Extract the (x, y) coordinate from the center of the cell holding the provided text.  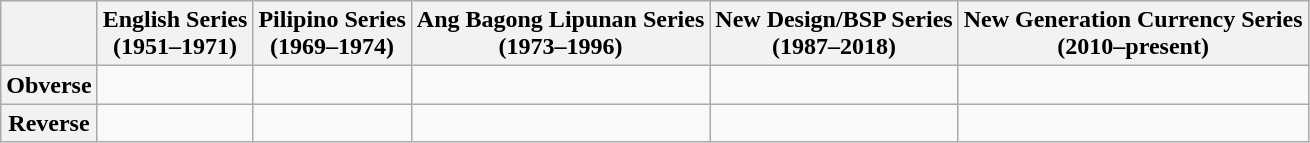
Obverse (49, 85)
English Series (1951–1971) (175, 34)
New Design/BSP Series (1987–2018) (834, 34)
Reverse (49, 123)
Pilipino Series (1969–1974) (332, 34)
New Generation Currency Series (2010–present) (1133, 34)
Ang Bagong Lipunan Series (1973–1996) (560, 34)
